Capture the cell that displays the provided text and extract its [X, Y] central coordinate. 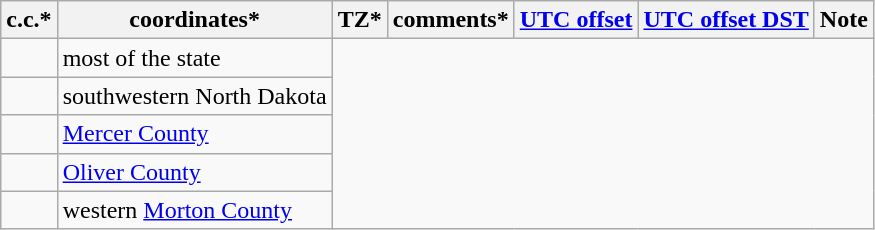
coordinates* [194, 20]
Note [844, 20]
comments* [450, 20]
western Morton County [194, 210]
Oliver County [194, 172]
TZ* [360, 20]
c.c.* [29, 20]
southwestern North Dakota [194, 96]
Mercer County [194, 134]
UTC offset [576, 20]
most of the state [194, 58]
UTC offset DST [726, 20]
